Determine the (X, Y) coordinate at the center of the cell enclosing the given text.  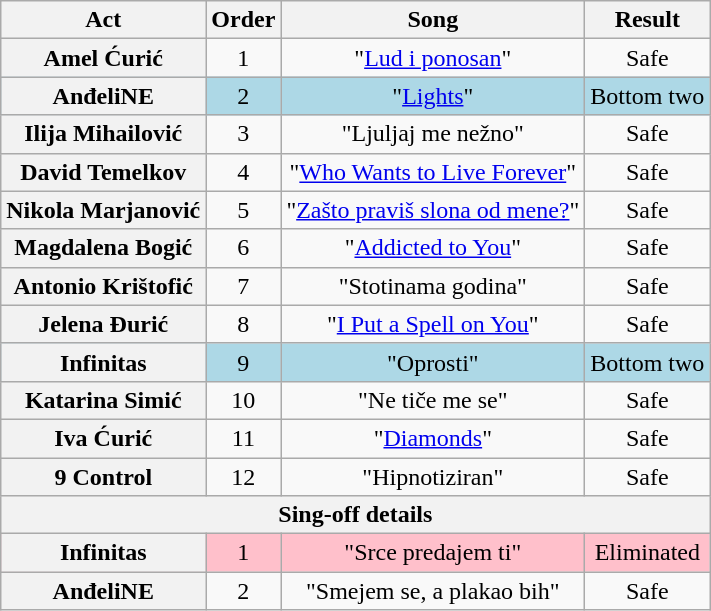
"Who Wants to Live Forever" (433, 172)
"I Put a Spell on You" (433, 324)
Order (244, 20)
"Lights" (433, 96)
Jelena Đurić (104, 324)
Result (648, 20)
12 (244, 477)
"Ljuljaj me nežno" (433, 134)
10 (244, 400)
11 (244, 438)
"Stotinama godina" (433, 286)
Magdalena Bogić (104, 248)
"Oprosti" (433, 362)
7 (244, 286)
5 (244, 210)
9 (244, 362)
"Diamonds" (433, 438)
"Smejem se, a plakao bih" (433, 591)
4 (244, 172)
Sing-off details (356, 515)
David Temelkov (104, 172)
Katarina Simić (104, 400)
Act (104, 20)
"Hipnotiziran" (433, 477)
"Addicted to You" (433, 248)
Eliminated (648, 553)
"Srce predajem ti" (433, 553)
"Lud i ponosan" (433, 58)
9 Control (104, 477)
Iva Ćurić (104, 438)
"Ne tiče me se" (433, 400)
3 (244, 134)
Ilija Mihailović (104, 134)
"Zašto praviš slona od mene?" (433, 210)
Nikola Marjanović (104, 210)
6 (244, 248)
8 (244, 324)
Antonio Krištofić (104, 286)
Amel Ćurić (104, 58)
Song (433, 20)
